Return [X, Y] of the center of cell containing provided text 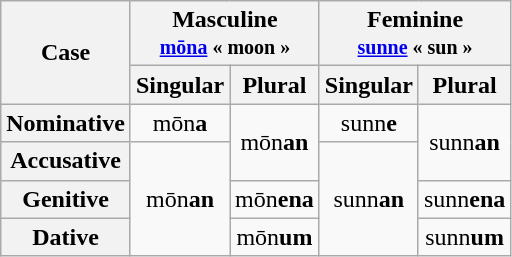
mōnena [275, 199]
mōna [180, 123]
mōnum [275, 237]
Genitive [66, 199]
Dative [66, 237]
Accusative [66, 161]
sunnena [464, 199]
sunnum [464, 237]
Femininesunne « sun » [415, 34]
Masculinemōna « moon » [224, 34]
Case [66, 52]
Nominative [66, 123]
sunne [368, 123]
